Scan for the cell matching the given text and deliver its [X, Y] coordinate at center. 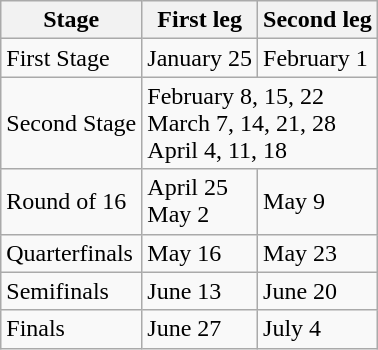
Finals [72, 329]
Second Stage [72, 123]
February 8, 15, 22 March 7, 14, 21, 28 April 4, 11, 18 [260, 123]
June 20 [318, 291]
April 25May 2 [200, 202]
July 4 [318, 329]
June 13 [200, 291]
May 16 [200, 253]
Stage [72, 20]
May 9 [318, 202]
Semifinals [72, 291]
January 25 [200, 58]
Second leg [318, 20]
June 27 [200, 329]
Round of 16 [72, 202]
First leg [200, 20]
Quarterfinals [72, 253]
First Stage [72, 58]
February 1 [318, 58]
May 23 [318, 253]
